Return the (X, Y) coordinate for the center point of the cell that contains the specified text.  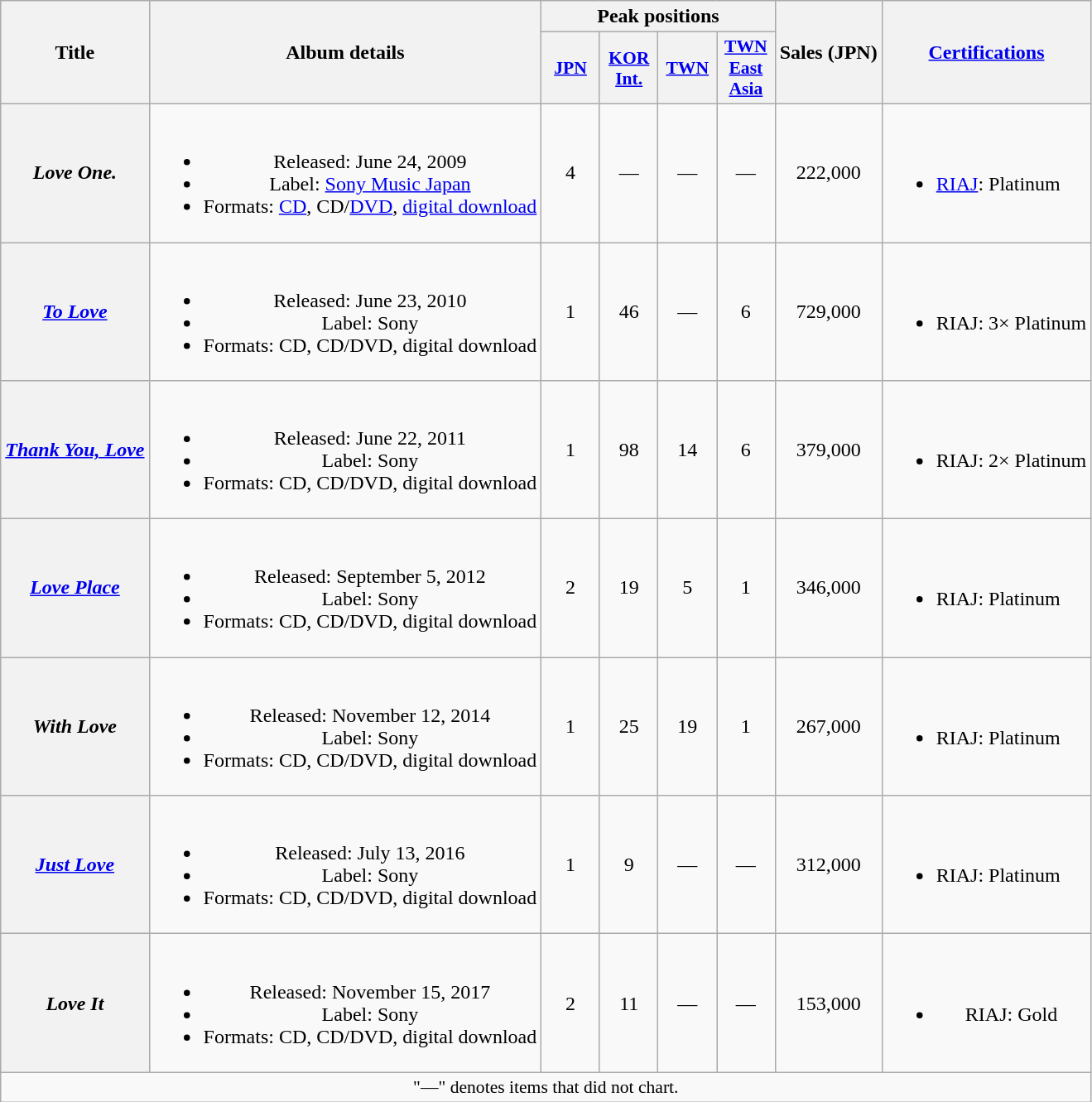
379,000 (828, 450)
Love Place (75, 588)
RIAJ: Gold (987, 1003)
153,000 (828, 1003)
"—" denotes items that did not chart. (546, 1087)
267,000 (828, 727)
46 (629, 311)
KOR Int. (629, 68)
Certifications (987, 53)
JPN (571, 68)
TWN East Asia (747, 68)
RIAJ: 3× Platinum (987, 311)
729,000 (828, 311)
Released: November 12, 2014Label: SonyFormats: CD, CD/DVD, digital download (345, 727)
Just Love (75, 864)
222,000 (828, 172)
Peak positions (658, 17)
14 (687, 450)
Thank You, Love (75, 450)
98 (629, 450)
Love It (75, 1003)
Title (75, 53)
346,000 (828, 588)
5 (687, 588)
11 (629, 1003)
9 (629, 864)
TWN (687, 68)
312,000 (828, 864)
Released: September 5, 2012Label: SonyFormats: CD, CD/DVD, digital download (345, 588)
Released: November 15, 2017Label: SonyFormats: CD, CD/DVD, digital download (345, 1003)
Sales (JPN) (828, 53)
Love One. (75, 172)
25 (629, 727)
To Love (75, 311)
Released: July 13, 2016Label: SonyFormats: CD, CD/DVD, digital download (345, 864)
Released: June 23, 2010Label: SonyFormats: CD, CD/DVD, digital download (345, 311)
Album details (345, 53)
With Love (75, 727)
Released: June 22, 2011Label: SonyFormats: CD, CD/DVD, digital download (345, 450)
4 (571, 172)
RIAJ: 2× Platinum (987, 450)
Released: June 24, 2009Label: Sony Music JapanFormats: CD, CD/DVD, digital download (345, 172)
